From the cell containing the given text, extract its center point as [X, Y] coordinate. 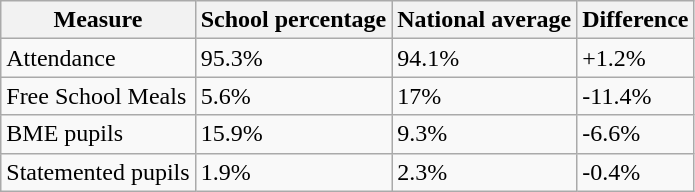
9.3% [484, 134]
1.9% [294, 172]
National average [484, 20]
15.9% [294, 134]
Difference [636, 20]
-6.6% [636, 134]
2.3% [484, 172]
Statemented pupils [98, 172]
School percentage [294, 20]
94.1% [484, 58]
17% [484, 96]
Measure [98, 20]
-0.4% [636, 172]
Free School Meals [98, 96]
5.6% [294, 96]
BME pupils [98, 134]
+1.2% [636, 58]
95.3% [294, 58]
Attendance [98, 58]
-11.4% [636, 96]
